Determine the [X, Y] coordinate at the center of the cell enclosing the given text.  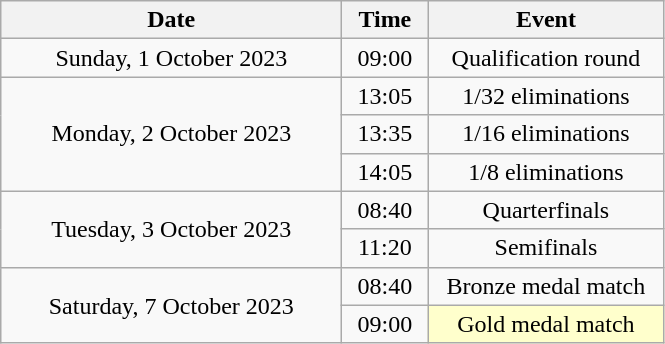
1/16 eliminations [546, 134]
Tuesday, 3 October 2023 [172, 229]
Monday, 2 October 2023 [172, 134]
Quarterfinals [546, 210]
11:20 [385, 248]
13:05 [385, 96]
Qualification round [546, 58]
Time [385, 20]
Saturday, 7 October 2023 [172, 305]
14:05 [385, 172]
Bronze medal match [546, 286]
Event [546, 20]
13:35 [385, 134]
Semifinals [546, 248]
1/8 eliminations [546, 172]
Date [172, 20]
Gold medal match [546, 324]
1/32 eliminations [546, 96]
Sunday, 1 October 2023 [172, 58]
